Return (x, y) of the center of cell containing provided text 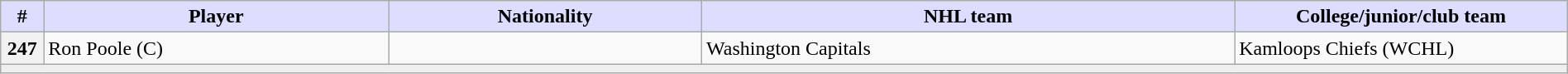
Washington Capitals (968, 48)
NHL team (968, 17)
Kamloops Chiefs (WCHL) (1401, 48)
247 (22, 48)
Ron Poole (C) (217, 48)
Nationality (546, 17)
Player (217, 17)
# (22, 17)
College/junior/club team (1401, 17)
